Determine the [x, y] coordinate at the center of the cell enclosing the given text.  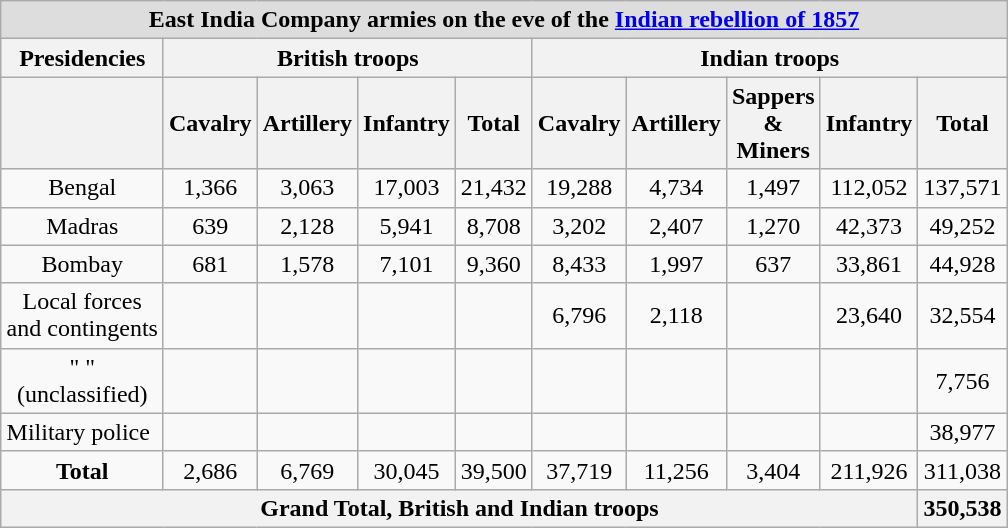
49,252 [962, 226]
350,538 [962, 508]
38,977 [962, 432]
5,941 [407, 226]
37,719 [579, 470]
8,433 [579, 264]
Madras [82, 226]
2,118 [676, 316]
Bengal [82, 188]
11,256 [676, 470]
2,686 [210, 470]
1,366 [210, 188]
9,360 [494, 264]
Grand Total, British and Indian troops [460, 508]
17,003 [407, 188]
137,571 [962, 188]
681 [210, 264]
8,708 [494, 226]
3,404 [773, 470]
Military police [82, 432]
112,052 [869, 188]
1,270 [773, 226]
33,861 [869, 264]
3,202 [579, 226]
Sappers&Miners [773, 123]
6,769 [307, 470]
42,373 [869, 226]
2,407 [676, 226]
23,640 [869, 316]
1,578 [307, 264]
1,997 [676, 264]
32,554 [962, 316]
" " (unclassified) [82, 380]
7,101 [407, 264]
Bombay [82, 264]
Local forcesand contingents [82, 316]
639 [210, 226]
Presidencies [82, 58]
6,796 [579, 316]
311,038 [962, 470]
3,063 [307, 188]
4,734 [676, 188]
44,928 [962, 264]
30,045 [407, 470]
Indian troops [770, 58]
211,926 [869, 470]
1,497 [773, 188]
7,756 [962, 380]
19,288 [579, 188]
East India Company armies on the eve of the Indian rebellion of 1857 [504, 20]
21,432 [494, 188]
2,128 [307, 226]
British troops [348, 58]
637 [773, 264]
39,500 [494, 470]
